From the cell containing the given text, extract its center point as [X, Y] coordinate. 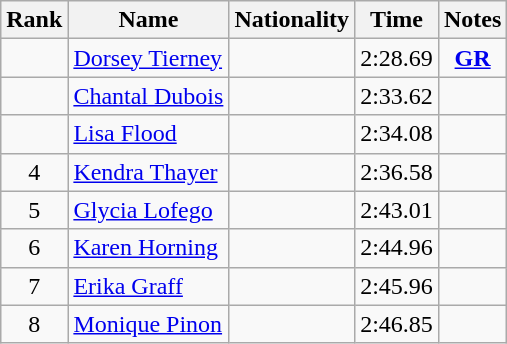
Time [397, 20]
Nationality [292, 20]
Notes [472, 20]
5 [34, 210]
GR [472, 58]
2:28.69 [397, 58]
2:43.01 [397, 210]
7 [34, 286]
Rank [34, 20]
2:45.96 [397, 286]
Name [148, 20]
8 [34, 324]
Karen Horning [148, 248]
4 [34, 172]
Glycia Lofego [148, 210]
2:46.85 [397, 324]
Kendra Thayer [148, 172]
Dorsey Tierney [148, 58]
6 [34, 248]
Chantal Dubois [148, 96]
Lisa Flood [148, 134]
2:34.08 [397, 134]
2:44.96 [397, 248]
Erika Graff [148, 286]
2:33.62 [397, 96]
Monique Pinon [148, 324]
2:36.58 [397, 172]
